Detect which cell encompasses the target text, then output its [x, y] center coordinate. 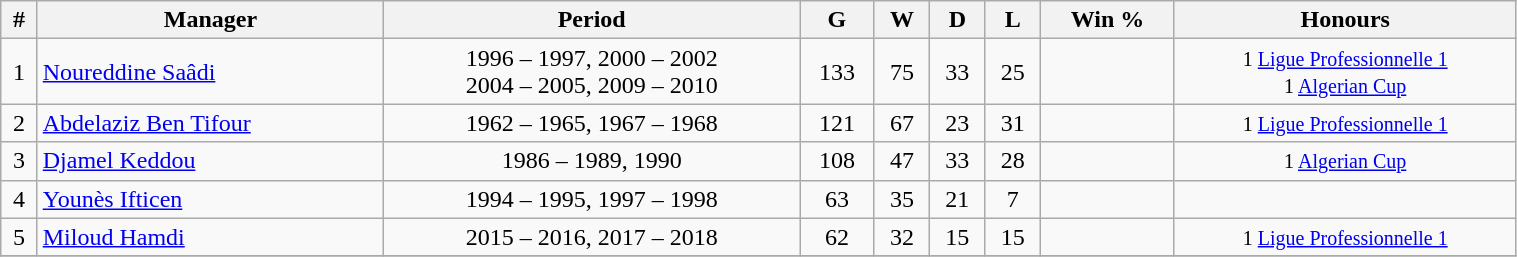
1994 – 1995, 1997 – 1998 [592, 199]
35 [902, 199]
75 [902, 72]
23 [958, 123]
1 Ligue Professionnelle 1 1 Algerian Cup [1345, 72]
5 [19, 237]
Djamel Keddou [210, 161]
L [1012, 20]
Miloud Hamdi [210, 237]
2015 – 2016, 2017 – 2018 [592, 237]
67 [902, 123]
32 [902, 237]
133 [837, 72]
4 [19, 199]
W [902, 20]
# [19, 20]
25 [1012, 72]
63 [837, 199]
28 [1012, 161]
62 [837, 237]
2 [19, 123]
Noureddine Saâdi [210, 72]
121 [837, 123]
3 [19, 161]
Honours [1345, 20]
1962 – 1965, 1967 – 1968 [592, 123]
D [958, 20]
Period [592, 20]
31 [1012, 123]
G [837, 20]
Manager [210, 20]
1 [19, 72]
1 Algerian Cup [1345, 161]
1986 – 1989, 1990 [592, 161]
108 [837, 161]
Younès Ifticen [210, 199]
Win % [1108, 20]
47 [902, 161]
Abdelaziz Ben Tifour [210, 123]
7 [1012, 199]
21 [958, 199]
1996 – 1997, 2000 – 2002 2004 – 2005, 2009 – 2010 [592, 72]
